Search for the cell housing the specified text and yield its (X, Y) center coordinate. 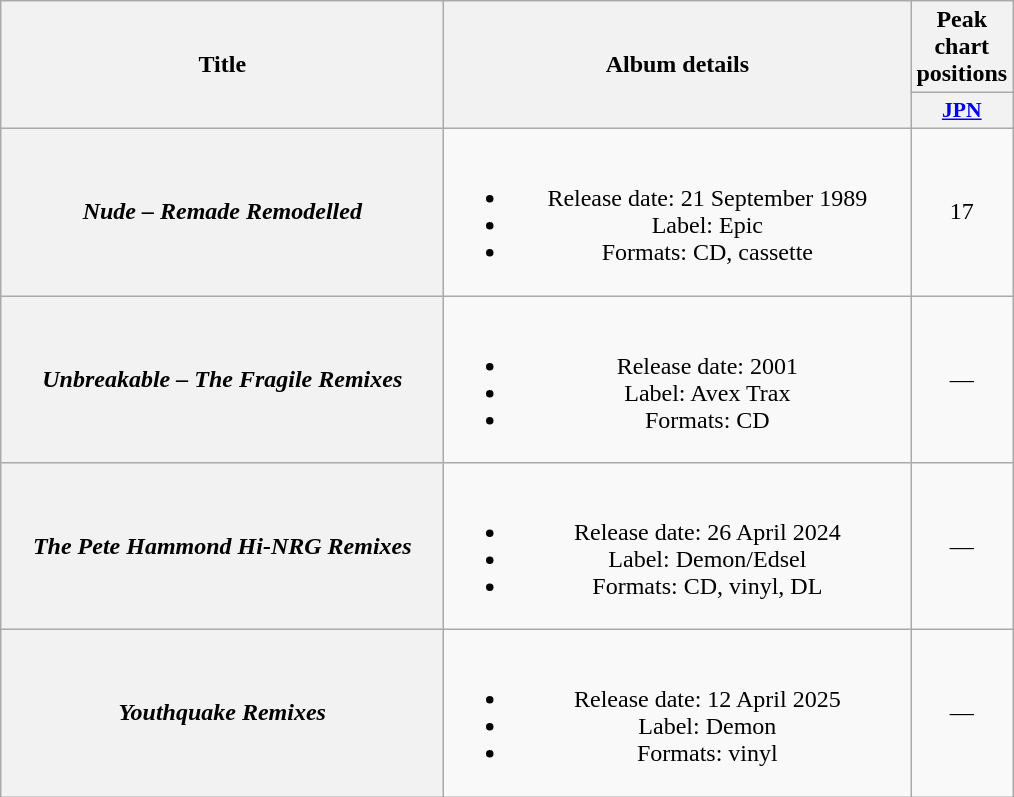
Title (222, 65)
Peak chart positions (962, 47)
Nude – Remade Remodelled (222, 212)
Release date: 12 April 2025Label: DemonFormats: vinyl (678, 714)
Youthquake Remixes (222, 714)
Unbreakable – The Fragile Remixes (222, 380)
Album details (678, 65)
17 (962, 212)
JPN (962, 111)
The Pete Hammond Hi-NRG Remixes (222, 546)
Release date: 21 September 1989Label: EpicFormats: CD, cassette (678, 212)
Release date: 2001Label: Avex TraxFormats: CD (678, 380)
Release date: 26 April 2024Label: Demon/EdselFormats: CD, vinyl, DL (678, 546)
